Determine the (X, Y) coordinate at the center of the cell enclosing the given text.  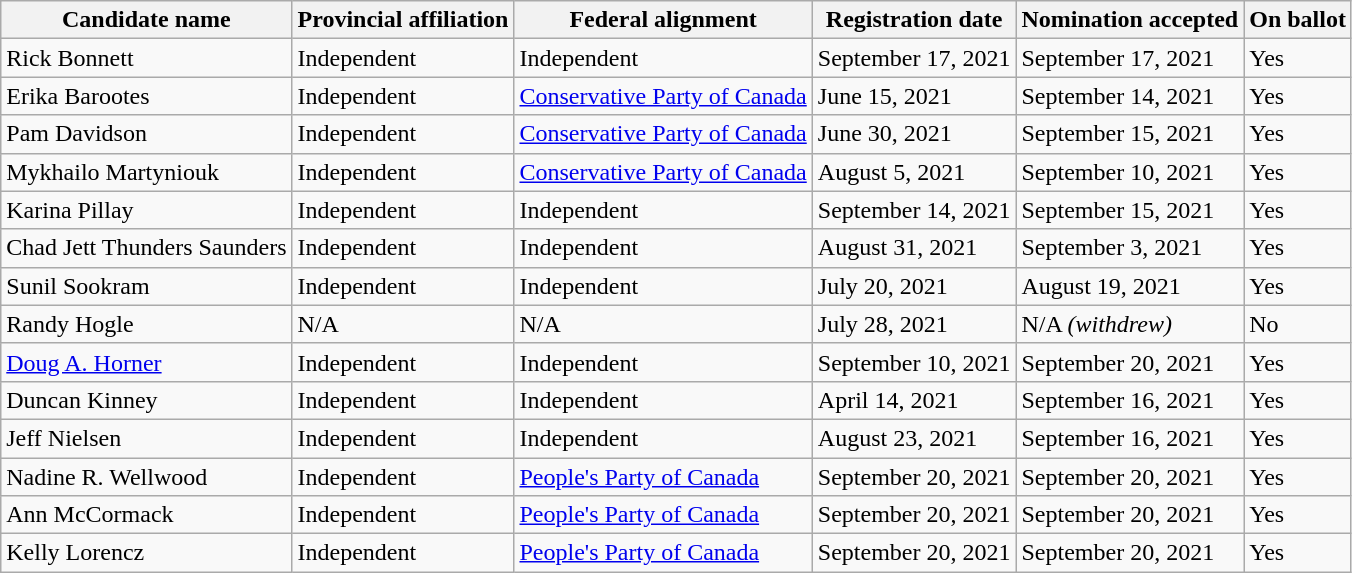
Rick Bonnett (146, 58)
August 19, 2021 (1130, 286)
Nomination accepted (1130, 20)
Provincial affiliation (403, 20)
Sunil Sookram (146, 286)
N/A (withdrew) (1130, 324)
No (1298, 324)
Chad Jett Thunders Saunders (146, 248)
Registration date (914, 20)
Erika Barootes (146, 96)
June 15, 2021 (914, 96)
September 3, 2021 (1130, 248)
Federal alignment (663, 20)
April 14, 2021 (914, 400)
Nadine R. Wellwood (146, 477)
Randy Hogle (146, 324)
June 30, 2021 (914, 134)
July 20, 2021 (914, 286)
Duncan Kinney (146, 400)
On ballot (1298, 20)
Mykhailo Martyniouk (146, 172)
August 31, 2021 (914, 248)
Pam Davidson (146, 134)
Kelly Lorencz (146, 553)
Candidate name (146, 20)
July 28, 2021 (914, 324)
Karina Pillay (146, 210)
Doug A. Horner (146, 362)
Ann McCormack (146, 515)
August 5, 2021 (914, 172)
August 23, 2021 (914, 438)
Jeff Nielsen (146, 438)
